Extract the (x, y) coordinate from the center of the cell holding the provided text.  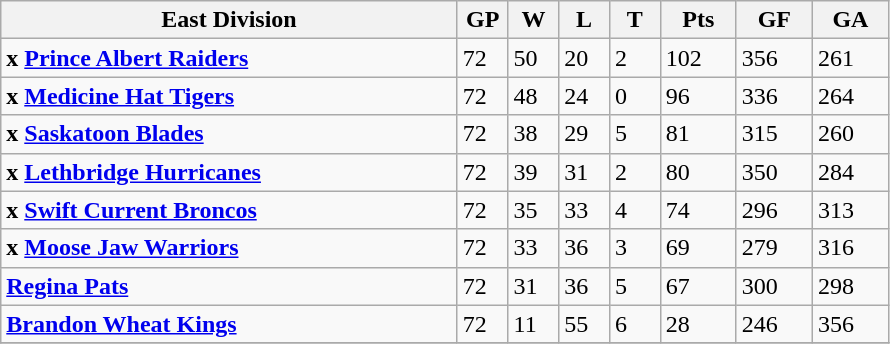
313 (850, 210)
20 (584, 58)
350 (774, 172)
T (634, 20)
L (584, 20)
260 (850, 134)
x Saskatoon Blades (230, 134)
x Swift Current Broncos (230, 210)
24 (584, 96)
39 (534, 172)
GF (774, 20)
284 (850, 172)
28 (698, 324)
336 (774, 96)
35 (534, 210)
80 (698, 172)
316 (850, 248)
0 (634, 96)
x Prince Albert Raiders (230, 58)
55 (584, 324)
29 (584, 134)
W (534, 20)
3 (634, 248)
298 (850, 286)
296 (774, 210)
x Moose Jaw Warriors (230, 248)
81 (698, 134)
11 (534, 324)
Brandon Wheat Kings (230, 324)
x Lethbridge Hurricanes (230, 172)
279 (774, 248)
6 (634, 324)
300 (774, 286)
38 (534, 134)
Pts (698, 20)
261 (850, 58)
96 (698, 96)
GA (850, 20)
Regina Pats (230, 286)
GP (482, 20)
48 (534, 96)
69 (698, 248)
67 (698, 286)
50 (534, 58)
4 (634, 210)
246 (774, 324)
102 (698, 58)
74 (698, 210)
264 (850, 96)
East Division (230, 20)
315 (774, 134)
x Medicine Hat Tigers (230, 96)
